For the text-containing cell, return its midpoint in (X, Y) coordinate format. 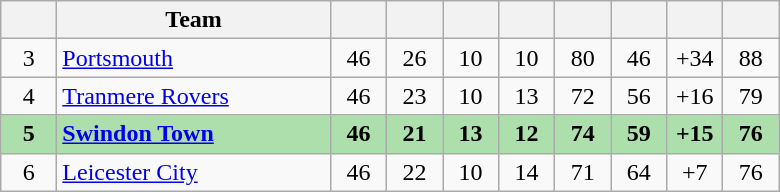
Leicester City (194, 172)
3 (29, 58)
14 (527, 172)
+7 (695, 172)
+34 (695, 58)
21 (414, 134)
71 (583, 172)
80 (583, 58)
56 (639, 96)
72 (583, 96)
74 (583, 134)
59 (639, 134)
6 (29, 172)
64 (639, 172)
Swindon Town (194, 134)
26 (414, 58)
+16 (695, 96)
4 (29, 96)
23 (414, 96)
12 (527, 134)
79 (751, 96)
Tranmere Rovers (194, 96)
5 (29, 134)
+15 (695, 134)
22 (414, 172)
Team (194, 20)
88 (751, 58)
Portsmouth (194, 58)
